Pinpoint the cell where the given text exists, returning its [X, Y] midpoint coordinate. 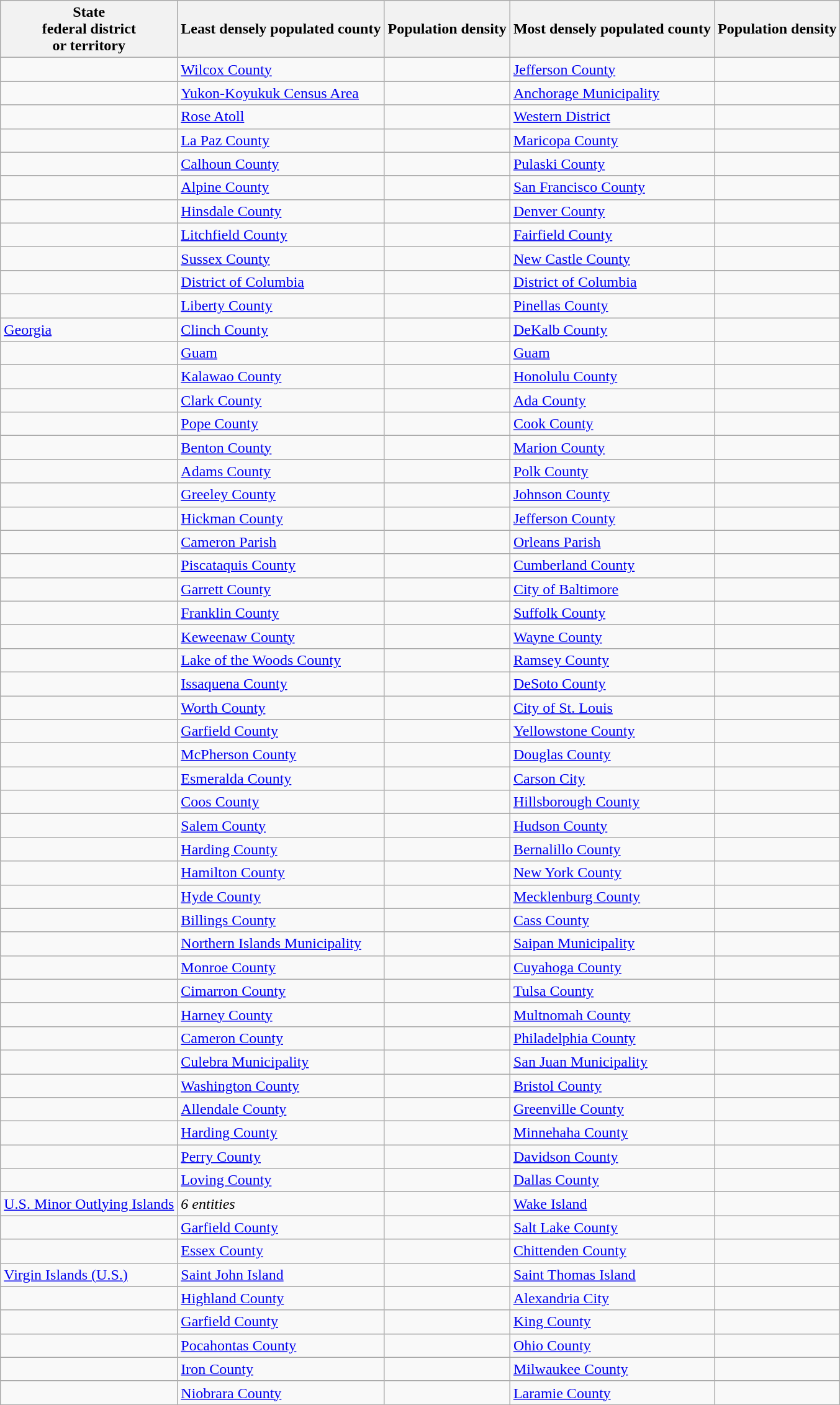
Suffolk County [612, 613]
Coos County [281, 802]
Ramsey County [612, 660]
Hinsdale County [281, 211]
Greeley County [281, 495]
6 entities [281, 1204]
DeSoto County [612, 684]
Cumberland County [612, 566]
City of Baltimore [612, 589]
Cameron Parish [281, 542]
Loving County [281, 1180]
Sussex County [281, 258]
Clinch County [281, 330]
Fairfield County [612, 235]
Philadelphia County [612, 1038]
Monroe County [281, 967]
Wayne County [612, 636]
Kalawao County [281, 377]
Lake of the Woods County [281, 660]
Laramie County [612, 1393]
Orleans Parish [612, 542]
Pocahontas County [281, 1345]
Ada County [612, 400]
Denver County [612, 211]
Salem County [281, 826]
Iron County [281, 1369]
Minnehaha County [612, 1133]
Worth County [281, 707]
Mecklenburg County [612, 897]
DeKalb County [612, 330]
Issaquena County [281, 684]
Clark County [281, 400]
Saint John Island [281, 1275]
Yukon-Koyukuk Census Area [281, 93]
U.S. Minor Outlying Islands [89, 1204]
Rose Atoll [281, 117]
Wilcox County [281, 70]
Pulaski County [612, 164]
Allendale County [281, 1109]
La Paz County [281, 140]
Cook County [612, 424]
Maricopa County [612, 140]
Cameron County [281, 1038]
McPherson County [281, 755]
Cuyahoga County [612, 967]
Least densely populated county [281, 29]
Douglas County [612, 755]
Bernalillo County [612, 849]
Hudson County [612, 826]
Multnomah County [612, 1014]
Greenville County [612, 1109]
Niobrara County [281, 1393]
Keweenaw County [281, 636]
Wake Island [612, 1204]
New Castle County [612, 258]
Saipan Municipality [612, 944]
San Juan Municipality [612, 1062]
Alpine County [281, 187]
Northern Islands Municipality [281, 944]
New York County [612, 873]
Tulsa County [612, 991]
Calhoun County [281, 164]
Yellowstone County [612, 731]
Hillsborough County [612, 802]
Esmeralda County [281, 779]
Virgin Islands (U.S.) [89, 1275]
Carson City [612, 779]
Hamilton County [281, 873]
Pope County [281, 424]
Ohio County [612, 1345]
Perry County [281, 1157]
Western District [612, 117]
Davidson County [612, 1157]
Billings County [281, 920]
Pinellas County [612, 305]
Litchfield County [281, 235]
Garrett County [281, 589]
Chittenden County [612, 1251]
State federal district or territory [89, 29]
Johnson County [612, 495]
Hickman County [281, 518]
Alexandria City [612, 1298]
Cass County [612, 920]
Liberty County [281, 305]
Most densely populated county [612, 29]
Saint Thomas Island [612, 1275]
Cimarron County [281, 991]
Honolulu County [612, 377]
City of St. Louis [612, 707]
Hyde County [281, 897]
Culebra Municipality [281, 1062]
Salt Lake County [612, 1227]
Washington County [281, 1086]
Marion County [612, 448]
Benton County [281, 448]
Franklin County [281, 613]
Harney County [281, 1014]
Anchorage Municipality [612, 93]
Piscataquis County [281, 566]
King County [612, 1322]
San Francisco County [612, 187]
Adams County [281, 471]
Georgia [89, 330]
Milwaukee County [612, 1369]
Dallas County [612, 1180]
Highland County [281, 1298]
Essex County [281, 1251]
Polk County [612, 471]
Bristol County [612, 1086]
